Return the [x, y] coordinate for the center point of the cell that contains the specified text.  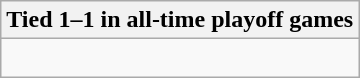
Tied 1–1 in all-time playoff games [180, 20]
